Output the [X, Y] coordinate of the center of the cell containing the given text.  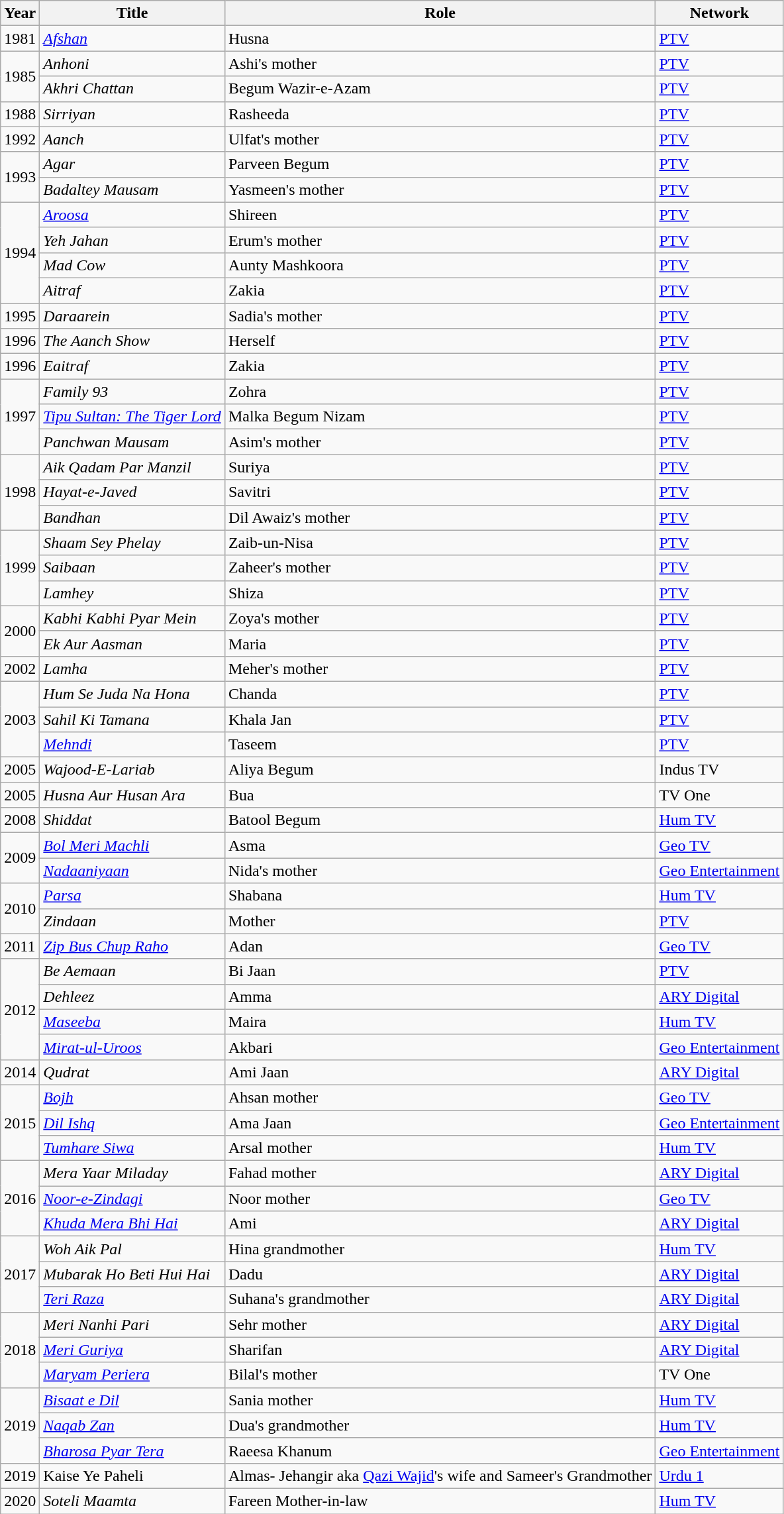
Bua [440, 795]
Maryam Periera [132, 1375]
2020 [20, 1501]
Yasmeen's mother [440, 189]
Kabhi Kabhi Pyar Mein [132, 618]
Begum Wazir-e-Azam [440, 89]
Title [132, 13]
Shireen [440, 215]
Bharosa Pyar Tera [132, 1450]
2009 [20, 858]
Dil Awaiz's mother [440, 517]
Rasheeda [440, 114]
Amma [440, 997]
Hayat-e-Javed [132, 492]
Mad Cow [132, 265]
Bilal's mother [440, 1375]
1988 [20, 114]
Savitri [440, 492]
Khala Jan [440, 719]
Almas- Jehangir aka Qazi Wajid's wife and Sameer's Grandmother [440, 1476]
Mubarak Ho Beti Hui Hai [132, 1274]
Aik Qadam Par Manzil [132, 467]
Meri Guriya [132, 1350]
Hina grandmother [440, 1249]
Soteli Maamta [132, 1501]
1997 [20, 417]
Lamhey [132, 593]
Dadu [440, 1274]
Akhri Chattan [132, 89]
Anhoni [132, 64]
Dehleez [132, 997]
Badaltey Mausam [132, 189]
Ulfat's mother [440, 139]
Aroosa [132, 215]
2016 [20, 1199]
Mother [440, 921]
2002 [20, 669]
Sehr mother [440, 1325]
Bandhan [132, 517]
Noor-e-Zindagi [132, 1199]
Qudrat [132, 1072]
Arsal mother [440, 1148]
Sharifan [440, 1350]
Daraarein [132, 316]
Agar [132, 164]
Panchwan Mausam [132, 442]
Bojh [132, 1097]
Dil Ishq [132, 1123]
2010 [20, 908]
1998 [20, 492]
Adan [440, 946]
2012 [20, 1009]
Tipu Sultan: The Tiger Lord [132, 417]
Herself [440, 341]
2014 [20, 1072]
Husna Aur Husan Ara [132, 795]
Aunty Mashkoora [440, 265]
Shaam Sey Phelay [132, 543]
Zoya's mother [440, 618]
Teri Raza [132, 1299]
Asim's mother [440, 442]
Meher's mother [440, 669]
1992 [20, 139]
Zaib-un-Nisa [440, 543]
Role [440, 13]
Sahil Ki Tamana [132, 719]
Shiddat [132, 820]
Family 93 [132, 392]
Bol Meri Machli [132, 845]
Aitraf [132, 290]
Kaise Ye Paheli [132, 1476]
Eaitraf [132, 366]
2011 [20, 946]
1985 [20, 76]
Taseem [440, 745]
Ek Aur Aasman [132, 643]
Mehndi [132, 745]
Ahsan mother [440, 1097]
2017 [20, 1274]
Sania mother [440, 1400]
Saibaan [132, 568]
Maria [440, 643]
Sadia's mother [440, 316]
1993 [20, 177]
1995 [20, 316]
Ami Jaan [440, 1072]
Maseeba [132, 1022]
Parsa [132, 896]
2015 [20, 1122]
Aanch [132, 139]
Sirriyan [132, 114]
Zip Bus Chup Raho [132, 946]
Noor mother [440, 1199]
Fahad mother [440, 1173]
Husna [440, 38]
Erum's mother [440, 240]
1999 [20, 568]
Yeh Jahan [132, 240]
2000 [20, 631]
Asma [440, 845]
Naqab Zan [132, 1425]
Zohra [440, 392]
Hum Se Juda Na Hona [132, 694]
Raeesa Khanum [440, 1450]
Tumhare Siwa [132, 1148]
Suriya [440, 467]
Woh Aik Pal [132, 1249]
Mera Yaar Miladay [132, 1173]
Suhana's grandmother [440, 1299]
2008 [20, 820]
Year [20, 13]
Indus TV [719, 770]
Bisaat e Dil [132, 1400]
Afshan [132, 38]
Be Aemaan [132, 971]
2018 [20, 1350]
Chanda [440, 694]
Shabana [440, 896]
Mirat-ul-Uroos [132, 1047]
The Aanch Show [132, 341]
Nida's mother [440, 871]
1981 [20, 38]
Malka Begum Nizam [440, 417]
Parveen Begum [440, 164]
Khuda Mera Bhi Hai [132, 1224]
Fareen Mother-in-law [440, 1501]
Ama Jaan [440, 1123]
Batool Begum [440, 820]
Shiza [440, 593]
Lamha [132, 669]
Urdu 1 [719, 1476]
Zaheer's mother [440, 568]
Ashi's mother [440, 64]
Ami [440, 1224]
1994 [20, 252]
Bi Jaan [440, 971]
2003 [20, 719]
Meri Nanhi Pari [132, 1325]
Wajood-E-Lariab [132, 770]
Maira [440, 1022]
Aliya Begum [440, 770]
Zindaan [132, 921]
Akbari [440, 1047]
Nadaaniyaan [132, 871]
Network [719, 13]
Dua's grandmother [440, 1425]
